For the text-containing cell, return its midpoint in (x, y) coordinate format. 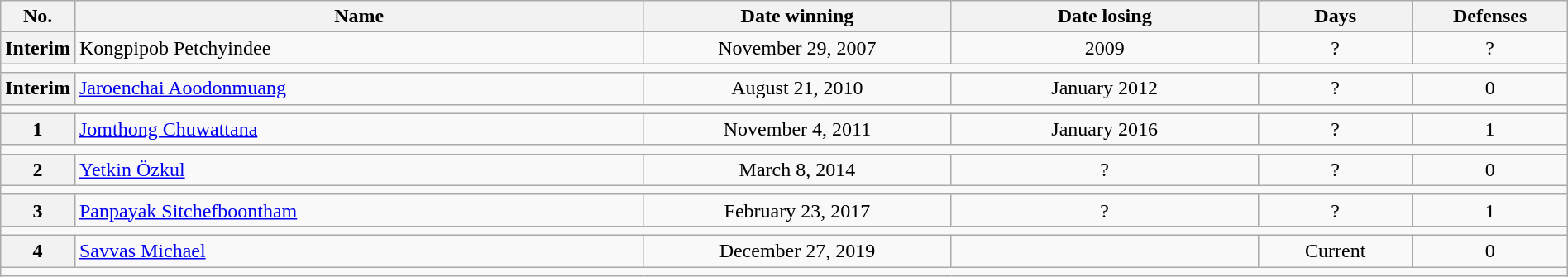
Panpayak Sitchefboontham (359, 210)
Jomthong Chuwattana (359, 129)
Defenses (1490, 17)
Kongpipob Petchyindee (359, 48)
December 27, 2019 (797, 251)
Name (359, 17)
Date losing (1105, 17)
Jaroenchai Aoodonmuang (359, 88)
Current (1335, 251)
January 2016 (1105, 129)
January 2012 (1105, 88)
No. (38, 17)
November 29, 2007 (797, 48)
Yetkin Özkul (359, 170)
Days (1335, 17)
August 21, 2010 (797, 88)
Savvas Michael (359, 251)
February 23, 2017 (797, 210)
2 (38, 170)
November 4, 2011 (797, 129)
4 (38, 251)
March 8, 2014 (797, 170)
3 (38, 210)
2009 (1105, 48)
Date winning (797, 17)
